Output the [x, y] coordinate of the center of the cell containing the given text.  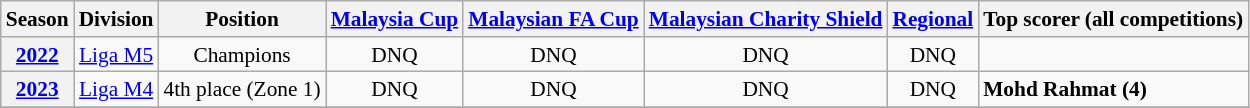
Top scorer (all competitions) [1113, 19]
Champions [242, 55]
2023 [38, 90]
Liga M4 [116, 90]
Malaysia Cup [395, 19]
Position [242, 19]
Division [116, 19]
Mohd Rahmat (4) [1113, 90]
Season [38, 19]
Malaysian Charity Shield [766, 19]
4th place (Zone 1) [242, 90]
Regional [932, 19]
2022 [38, 55]
Liga M5 [116, 55]
Malaysian FA Cup [553, 19]
